Detect which cell encompasses the target text, then output its [X, Y] center coordinate. 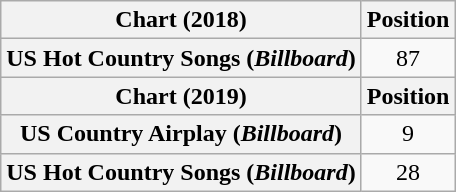
Chart (2019) [181, 96]
87 [408, 58]
9 [408, 134]
US Country Airplay (Billboard) [181, 134]
Chart (2018) [181, 20]
28 [408, 172]
